Identify which cell holds the provided text, then report its (x, y) central coordinate. 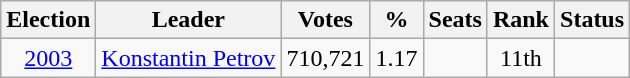
Rank (520, 20)
Status (592, 20)
11th (520, 58)
Seats (455, 20)
710,721 (326, 58)
Election (48, 20)
1.17 (396, 58)
Leader (188, 20)
Konstantin Petrov (188, 58)
% (396, 20)
2003 (48, 58)
Votes (326, 20)
